Find where the given text appears and provide that cell's center as (X, Y) coordinate. 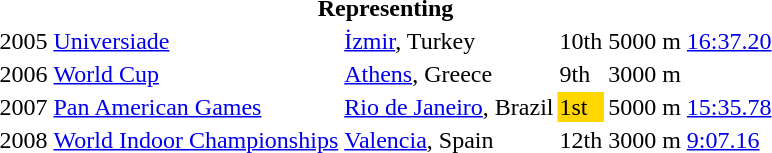
9th (581, 74)
10th (581, 41)
Rio de Janeiro, Brazil (449, 107)
İzmir, Turkey (449, 41)
Universiade (196, 41)
Pan American Games (196, 107)
1st (581, 107)
World Cup (196, 74)
Athens, Greece (449, 74)
3000 m (645, 74)
